Search for the cell housing the specified text and yield its [x, y] center coordinate. 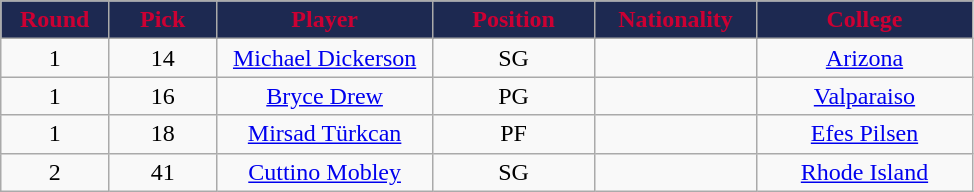
Valparaiso [864, 96]
2 [55, 172]
41 [163, 172]
College [864, 20]
Cuttino Mobley [325, 172]
16 [163, 96]
Pick [163, 20]
Arizona [864, 58]
Position [514, 20]
PG [514, 96]
Michael Dickerson [325, 58]
Nationality [676, 20]
18 [163, 134]
Round [55, 20]
14 [163, 58]
PF [514, 134]
Bryce Drew [325, 96]
Mirsad Türkcan [325, 134]
Rhode Island [864, 172]
Efes Pilsen [864, 134]
Player [325, 20]
